Scan for the cell matching the given text and deliver its (x, y) coordinate at center. 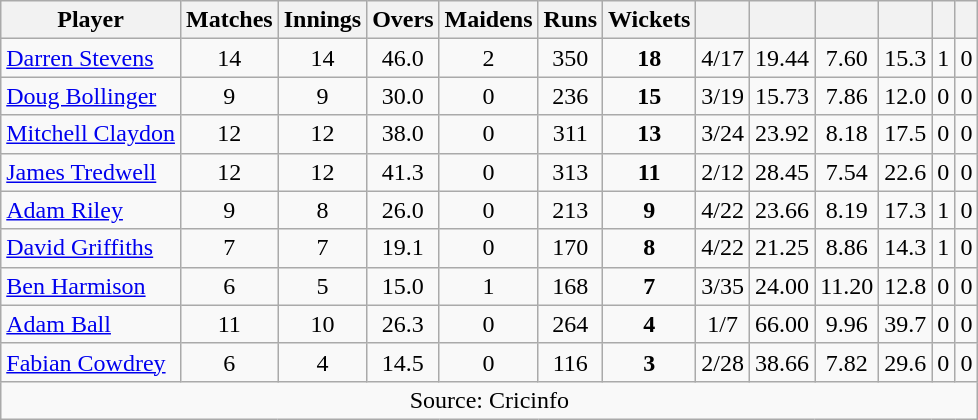
2/28 (723, 362)
5 (322, 286)
18 (650, 58)
24.00 (782, 286)
15.3 (906, 58)
Mitchell Claydon (91, 134)
8.18 (847, 134)
1/7 (723, 324)
21.25 (782, 248)
26.3 (403, 324)
Maidens (488, 20)
Adam Ball (91, 324)
12.8 (906, 286)
Adam Riley (91, 210)
Matches (229, 20)
9.96 (847, 324)
14.5 (403, 362)
Source: Cricinfo (490, 400)
7.54 (847, 172)
46.0 (403, 58)
30.0 (403, 96)
3/19 (723, 96)
11.20 (847, 286)
39.7 (906, 324)
41.3 (403, 172)
2/12 (723, 172)
19.1 (403, 248)
116 (570, 362)
311 (570, 134)
17.5 (906, 134)
Darren Stevens (91, 58)
Doug Bollinger (91, 96)
7.86 (847, 96)
19.44 (782, 58)
8.19 (847, 210)
Overs (403, 20)
264 (570, 324)
14.3 (906, 248)
Wickets (650, 20)
168 (570, 286)
29.6 (906, 362)
170 (570, 248)
15.0 (403, 286)
7.82 (847, 362)
22.6 (906, 172)
66.00 (782, 324)
15 (650, 96)
13 (650, 134)
12.0 (906, 96)
313 (570, 172)
Runs (570, 20)
Ben Harmison (91, 286)
17.3 (906, 210)
23.92 (782, 134)
2 (488, 58)
350 (570, 58)
David Griffiths (91, 248)
26.0 (403, 210)
3/35 (723, 286)
3 (650, 362)
Fabian Cowdrey (91, 362)
38.0 (403, 134)
3/24 (723, 134)
James Tredwell (91, 172)
38.66 (782, 362)
23.66 (782, 210)
Innings (322, 20)
4/17 (723, 58)
7.60 (847, 58)
10 (322, 324)
Player (91, 20)
8.86 (847, 248)
213 (570, 210)
15.73 (782, 96)
236 (570, 96)
28.45 (782, 172)
